Pinpoint the cell where the given text exists, returning its (X, Y) midpoint coordinate. 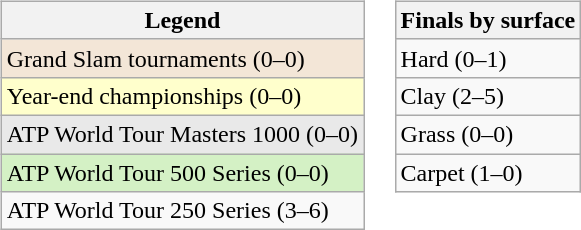
ATP World Tour Masters 1000 (0–0) (182, 134)
Finals by surface (488, 20)
Hard (0–1) (488, 58)
Year-end championships (0–0) (182, 96)
Grass (0–0) (488, 134)
Grand Slam tournaments (0–0) (182, 58)
Clay (2–5) (488, 96)
Legend (182, 20)
Carpet (1–0) (488, 173)
ATP World Tour 250 Series (3–6) (182, 211)
ATP World Tour 500 Series (0–0) (182, 173)
